Return (x, y) of the center of cell containing provided text 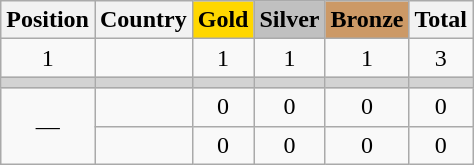
3 (441, 58)
Bronze (367, 20)
— (48, 126)
Silver (290, 20)
Position (48, 20)
Country (143, 20)
Gold (223, 20)
Total (441, 20)
